Return [x, y] of the center of cell containing provided text 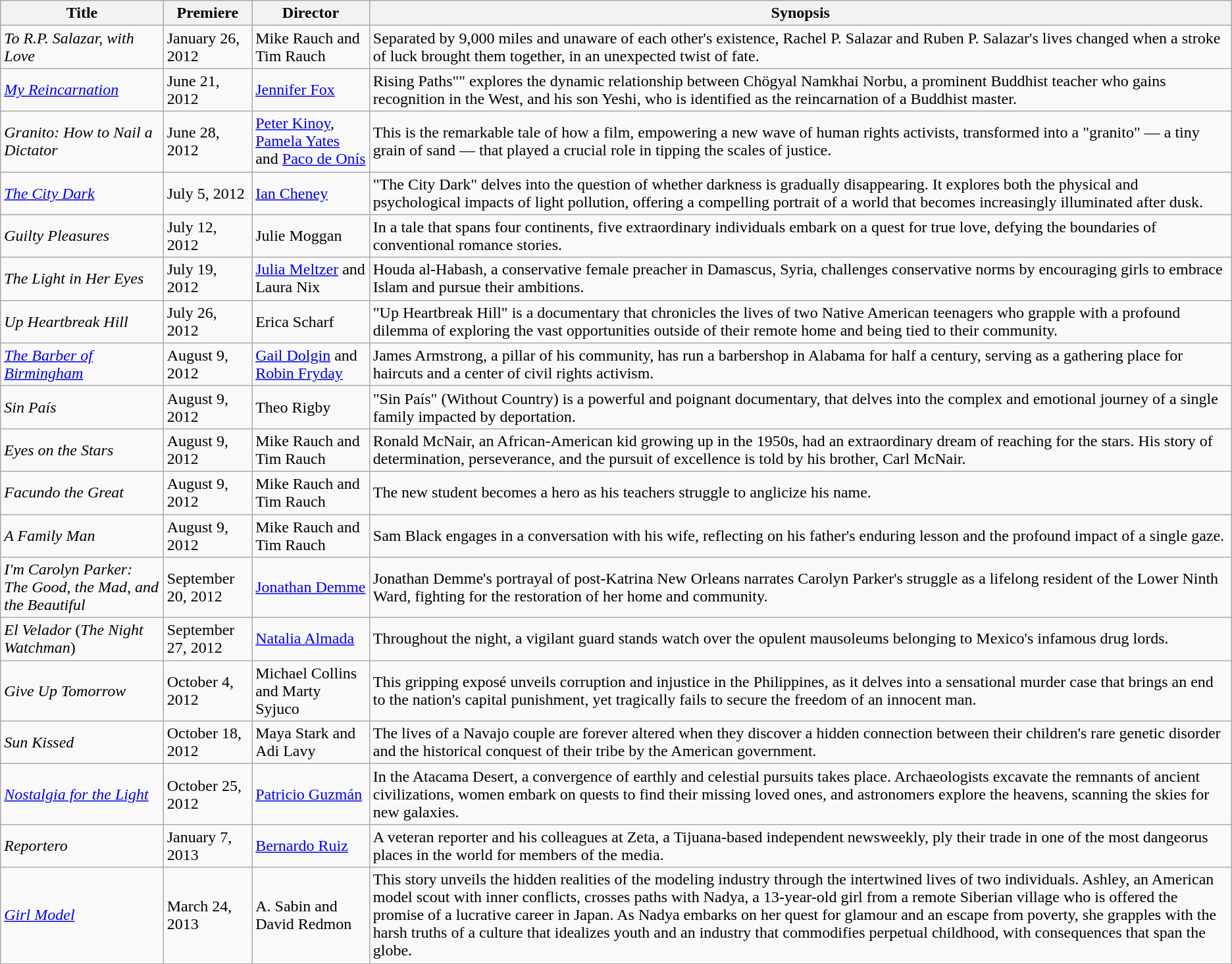
Guilty Pleasures [82, 236]
A. Sabin and David Redmon [311, 915]
El Velador (The Night Watchman) [82, 640]
June 21, 2012 [208, 89]
I'm Carolyn Parker: The Good, the Mad, and the Beautiful [82, 588]
Julia Meltzer and Laura Nix [311, 279]
March 24, 2013 [208, 915]
Ian Cheney [311, 193]
To R.P. Salazar, with Love [82, 47]
Throughout the night, a vigilant guard stands watch over the opulent mausoleums belonging to Mexico's infamous drug lords. [800, 640]
January 26, 2012 [208, 47]
Bernardo Ruiz [311, 846]
July 12, 2012 [208, 236]
Reportero [82, 846]
Nostalgia for the Light [82, 794]
The City Dark [82, 193]
Michael Collins and Marty Syjuco [311, 691]
July 5, 2012 [208, 193]
Theo Rigby [311, 407]
October 25, 2012 [208, 794]
A Family Man [82, 536]
September 20, 2012 [208, 588]
Gail Dolgin and Robin Fryday [311, 365]
October 18, 2012 [208, 742]
Director [311, 13]
Eyes on the Stars [82, 450]
My Reincarnation [82, 89]
Jennifer Fox [311, 89]
June 28, 2012 [208, 141]
Girl Model [82, 915]
Give Up Tomorrow [82, 691]
Facundo the Great [82, 492]
January 7, 2013 [208, 846]
Patricio Guzmán [311, 794]
Title [82, 13]
Synopsis [800, 13]
Premiere [208, 13]
The new student becomes a hero as his teachers struggle to anglicize his name. [800, 492]
Erica Scharf [311, 321]
July 19, 2012 [208, 279]
Sun Kissed [82, 742]
Julie Moggan [311, 236]
Jonathan Demme [311, 588]
September 27, 2012 [208, 640]
Natalia Almada [311, 640]
Granito: How to Nail a Dictator [82, 141]
Maya Stark and Adi Lavy [311, 742]
Sam Black engages in a conversation with his wife, reflecting on his father's enduring lesson and the profound impact of a single gaze. [800, 536]
Peter Kinoy, Pamela Yates and Paco de Onís [311, 141]
Up Heartbreak Hill [82, 321]
The Light in Her Eyes [82, 279]
July 26, 2012 [208, 321]
Sin País [82, 407]
October 4, 2012 [208, 691]
The Barber of Birmingham [82, 365]
